For the text-containing cell, return its midpoint in (X, Y) coordinate format. 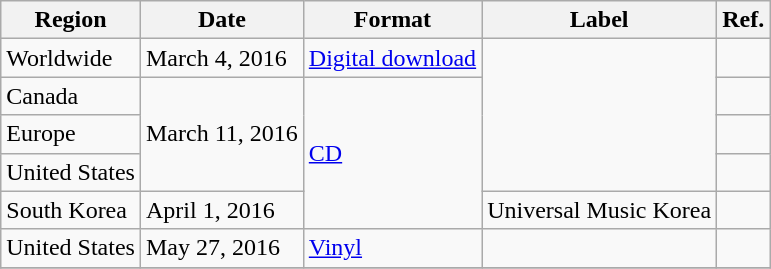
Region (71, 20)
Format (392, 20)
Ref. (744, 20)
Canada (71, 96)
March 4, 2016 (222, 58)
Universal Music Korea (600, 210)
Europe (71, 134)
May 27, 2016 (222, 248)
Date (222, 20)
Vinyl (392, 248)
Label (600, 20)
Digital download (392, 58)
March 11, 2016 (222, 134)
CD (392, 153)
April 1, 2016 (222, 210)
Worldwide (71, 58)
South Korea (71, 210)
